For the text-containing cell, return its midpoint in (x, y) coordinate format. 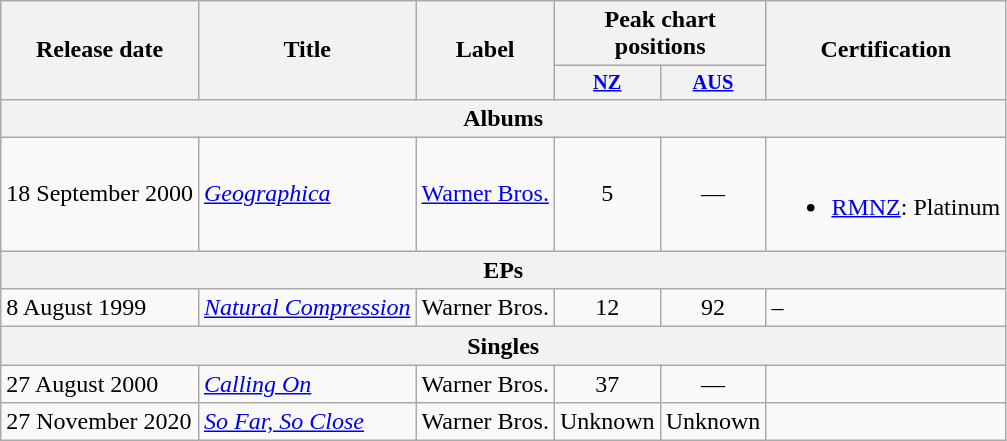
EPs (504, 270)
Calling On (307, 384)
5 (607, 194)
27 November 2020 (100, 422)
92 (713, 308)
27 August 2000 (100, 384)
18 September 2000 (100, 194)
Release date (100, 50)
Natural Compression (307, 308)
Certification (886, 50)
AUS (713, 83)
RMNZ: Platinum (886, 194)
Title (307, 50)
NZ (607, 83)
12 (607, 308)
Peak chart positions (660, 34)
Albums (504, 118)
Label (485, 50)
So Far, So Close (307, 422)
– (886, 308)
Geographica (307, 194)
37 (607, 384)
Singles (504, 346)
8 August 1999 (100, 308)
